Capture the cell that displays the provided text and extract its (X, Y) central coordinate. 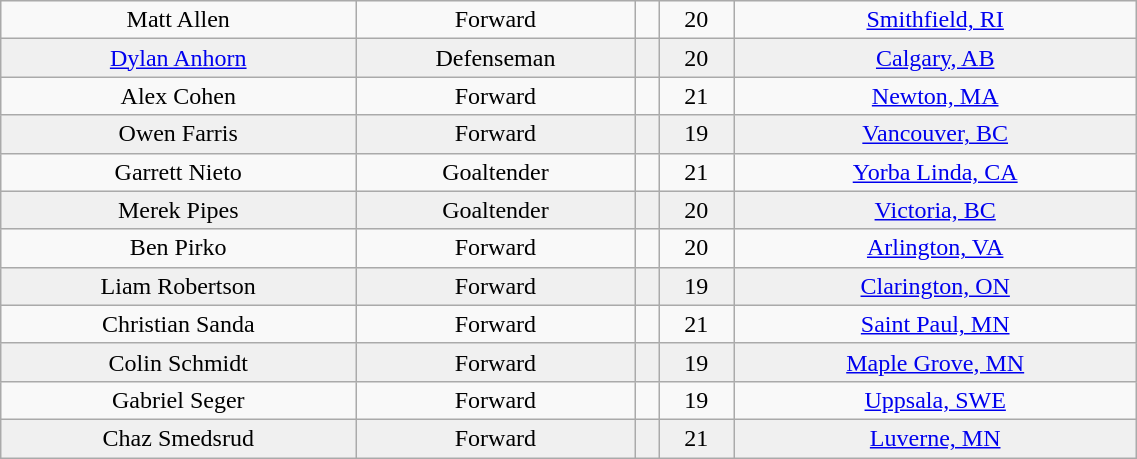
Owen Farris (178, 134)
Christian Sanda (178, 324)
Victoria, BC (936, 210)
Vancouver, BC (936, 134)
Merek Pipes (178, 210)
Gabriel Seger (178, 400)
Uppsala, SWE (936, 400)
Ben Pirko (178, 248)
Maple Grove, MN (936, 362)
Luverne, MN (936, 438)
Colin Schmidt (178, 362)
Alex Cohen (178, 96)
Liam Robertson (178, 286)
Matt Allen (178, 20)
Arlington, VA (936, 248)
Newton, MA (936, 96)
Defenseman (496, 58)
Clarington, ON (936, 286)
Dylan Anhorn (178, 58)
Chaz Smedsrud (178, 438)
Saint Paul, MN (936, 324)
Garrett Nieto (178, 172)
Yorba Linda, CA (936, 172)
Calgary, AB (936, 58)
Smithfield, RI (936, 20)
